Return the (x, y) coordinate for the center point of the cell that contains the specified text.  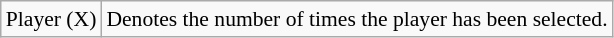
Denotes the number of times the player has been selected. (356, 19)
Player (X) (52, 19)
